Return the [X, Y] coordinate for the center point of the cell that contains the specified text.  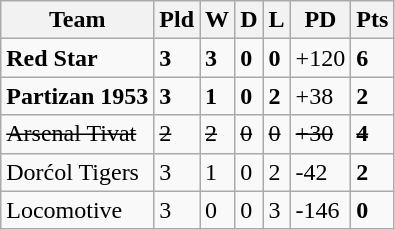
PD [320, 20]
Team [78, 20]
Dorćol Tigers [78, 172]
Pts [372, 20]
+38 [320, 96]
Red Star [78, 58]
-42 [320, 172]
-146 [320, 210]
+120 [320, 58]
+30 [320, 134]
Locomotive [78, 210]
Partizan 1953 [78, 96]
4 [372, 134]
L [276, 20]
D [249, 20]
Pld [177, 20]
Arsenal Tivat [78, 134]
W [218, 20]
6 [372, 58]
